Scan for the cell matching the given text and deliver its [x, y] coordinate at center. 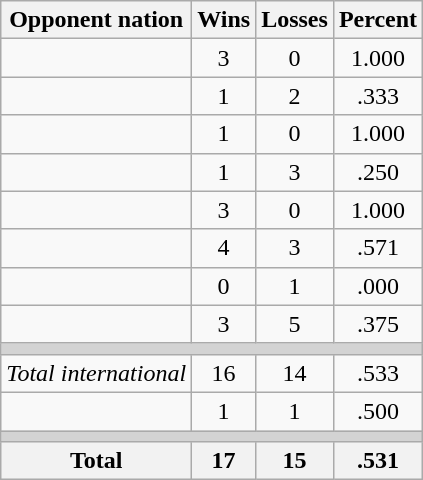
.500 [378, 411]
.250 [378, 172]
.375 [378, 324]
.533 [378, 373]
16 [224, 373]
Wins [224, 20]
.531 [378, 461]
15 [295, 461]
.571 [378, 248]
2 [295, 96]
Percent [378, 20]
Opponent nation [96, 20]
17 [224, 461]
.000 [378, 286]
Total international [96, 373]
5 [295, 324]
.333 [378, 96]
Losses [295, 20]
Total [96, 461]
4 [224, 248]
14 [295, 373]
